Find where the given text appears and provide that cell's center as [x, y] coordinate. 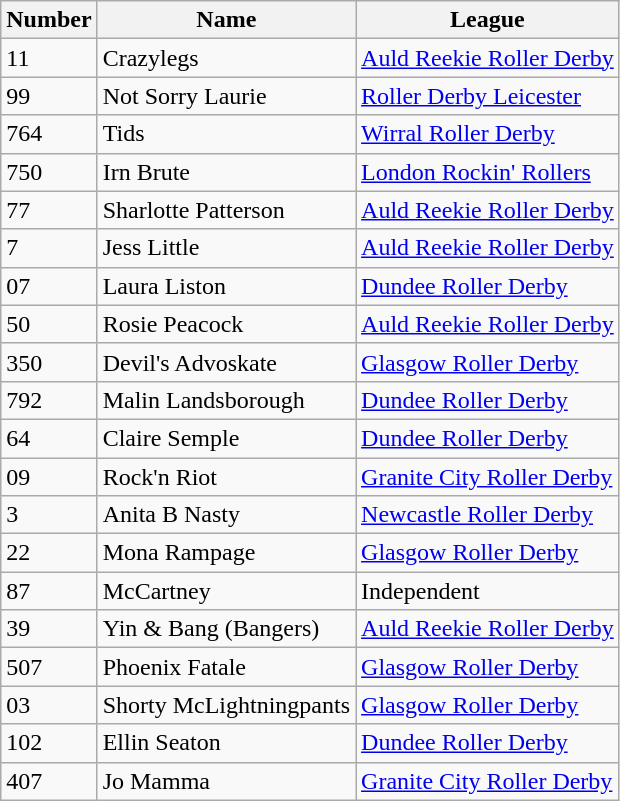
Newcastle Roller Derby [488, 515]
507 [49, 667]
Rosie Peacock [226, 324]
Irn Brute [226, 172]
McCartney [226, 591]
Rock'n Riot [226, 477]
764 [49, 134]
22 [49, 553]
Tids [226, 134]
11 [49, 58]
Jess Little [226, 248]
750 [49, 172]
Ellin Seaton [226, 743]
Phoenix Fatale [226, 667]
Sharlotte Patterson [226, 210]
Anita B Nasty [226, 515]
792 [49, 400]
Claire Semple [226, 438]
Shorty McLightningpants [226, 705]
50 [49, 324]
Devil's Advoskate [226, 362]
77 [49, 210]
99 [49, 96]
Name [226, 20]
39 [49, 629]
Wirral Roller Derby [488, 134]
64 [49, 438]
09 [49, 477]
Not Sorry Laurie [226, 96]
3 [49, 515]
Independent [488, 591]
League [488, 20]
Mona Rampage [226, 553]
350 [49, 362]
London Rockin' Rollers [488, 172]
Number [49, 20]
Yin & Bang (Bangers) [226, 629]
407 [49, 781]
7 [49, 248]
102 [49, 743]
Malin Landsborough [226, 400]
87 [49, 591]
03 [49, 705]
Jo Mamma [226, 781]
Crazylegs [226, 58]
Roller Derby Leicester [488, 96]
07 [49, 286]
Laura Liston [226, 286]
